Identify which cell holds the provided text, then report its [X, Y] central coordinate. 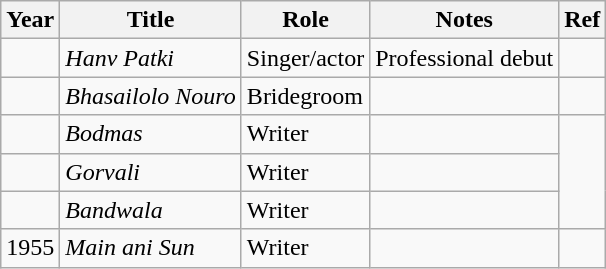
1955 [30, 248]
Bhasailolo Nouro [151, 96]
Notes [464, 20]
Gorvali [151, 172]
Singer/actor [305, 58]
Year [30, 20]
Hanv Patki [151, 58]
Bandwala [151, 210]
Bodmas [151, 134]
Role [305, 20]
Professional debut [464, 58]
Bridegroom [305, 96]
Ref [582, 20]
Title [151, 20]
Main ani Sun [151, 248]
